Locate the cell with the specified text and output its (X, Y) center coordinate. 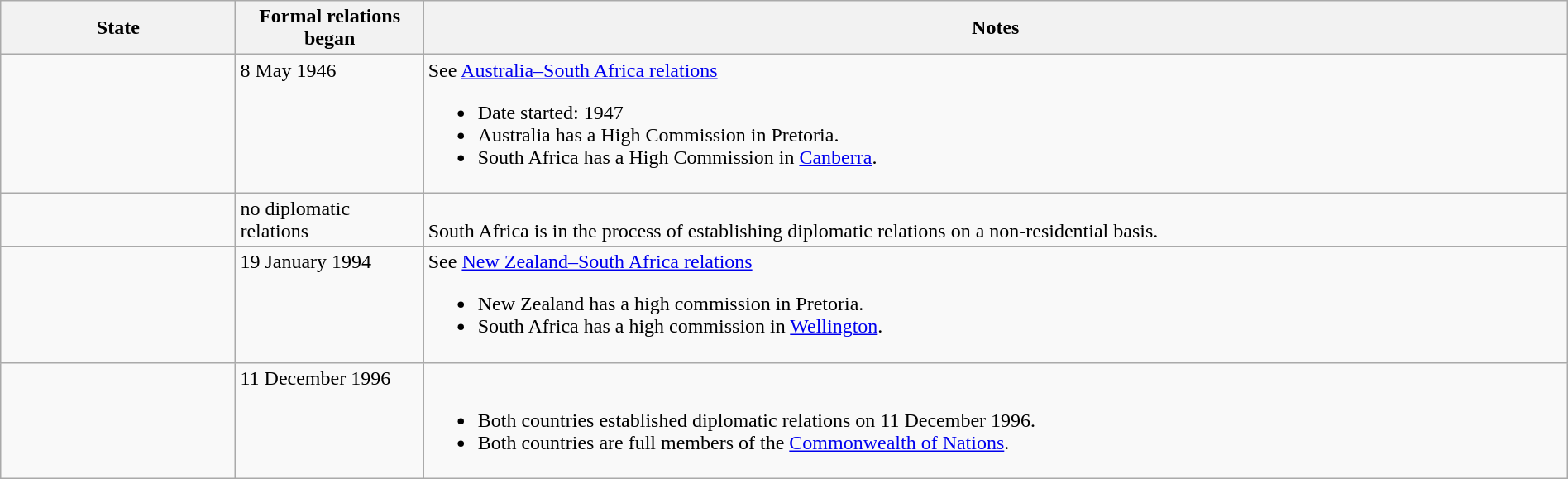
8 May 1946 (329, 124)
19 January 1994 (329, 304)
11 December 1996 (329, 420)
South Africa is in the process of establishing diplomatic relations on a non-residential basis. (996, 220)
Formal relations began (329, 28)
no diplomatic relations (329, 220)
State (118, 28)
Both countries established diplomatic relations on 11 December 1996.Both countries are full members of the Commonwealth of Nations. (996, 420)
See Australia–South Africa relationsDate started: 1947Australia has a High Commission in Pretoria.South Africa has a High Commission in Canberra. (996, 124)
Notes (996, 28)
See New Zealand–South Africa relationsNew Zealand has a high commission in Pretoria.South Africa has a high commission in Wellington. (996, 304)
